Search for the cell housing the specified text and yield its (X, Y) center coordinate. 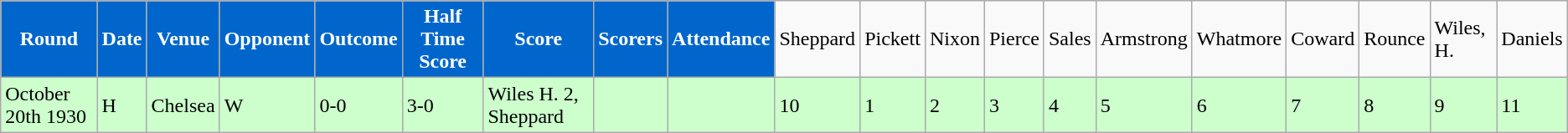
3 (1014, 105)
0-0 (358, 105)
Pickett (893, 39)
W (267, 105)
9 (1463, 105)
Sheppard (818, 39)
Attendance (721, 39)
Opponent (267, 39)
2 (955, 105)
Round (49, 39)
Nixon (955, 39)
Chelsea (183, 105)
8 (1395, 105)
7 (1323, 105)
Scorers (631, 39)
Sales (1070, 39)
Wiles H. 2, Sheppard (539, 105)
October 20th 1930 (49, 105)
4 (1070, 105)
6 (1239, 105)
Half Time Score (442, 39)
11 (1532, 105)
H (122, 105)
Venue (183, 39)
Wiles, H. (1463, 39)
Daniels (1532, 39)
5 (1144, 105)
Outcome (358, 39)
3-0 (442, 105)
1 (893, 105)
Date (122, 39)
Pierce (1014, 39)
Armstrong (1144, 39)
Score (539, 39)
Coward (1323, 39)
10 (818, 105)
Whatmore (1239, 39)
Rounce (1395, 39)
